Provide the [X, Y] coordinate of the cell's center where the given text is located.  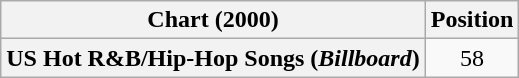
US Hot R&B/Hip-Hop Songs (Billboard) [213, 58]
Chart (2000) [213, 20]
58 [472, 58]
Position [472, 20]
